For the text-containing cell, return its midpoint in [x, y] coordinate format. 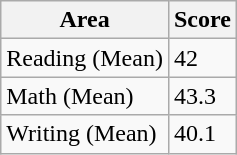
Writing (Mean) [85, 134]
42 [202, 58]
Reading (Mean) [85, 58]
40.1 [202, 134]
Math (Mean) [85, 96]
Score [202, 20]
Area [85, 20]
43.3 [202, 96]
